Return the (X, Y) coordinate for the center point of the cell that contains the specified text.  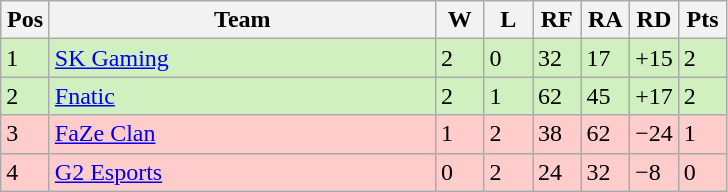
Pts (702, 20)
L (508, 20)
RA (606, 20)
G2 Esports (242, 172)
−24 (654, 134)
45 (606, 96)
Team (242, 20)
SK Gaming (242, 58)
38 (556, 134)
+17 (654, 96)
−8 (654, 172)
3 (26, 134)
4 (26, 172)
RD (654, 20)
Pos (26, 20)
FaZe Clan (242, 134)
+15 (654, 58)
17 (606, 58)
W (460, 20)
24 (556, 172)
RF (556, 20)
Fnatic (242, 96)
